Determine the [x, y] coordinate at the center of the cell enclosing the given text.  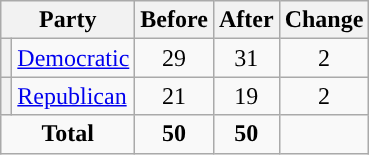
Party [68, 20]
29 [174, 58]
31 [246, 58]
Democratic [74, 58]
19 [246, 96]
Total [68, 134]
Republican [74, 96]
After [246, 20]
21 [174, 96]
Before [174, 20]
Change [324, 20]
